Find where the given text appears and provide that cell's center as [x, y] coordinate. 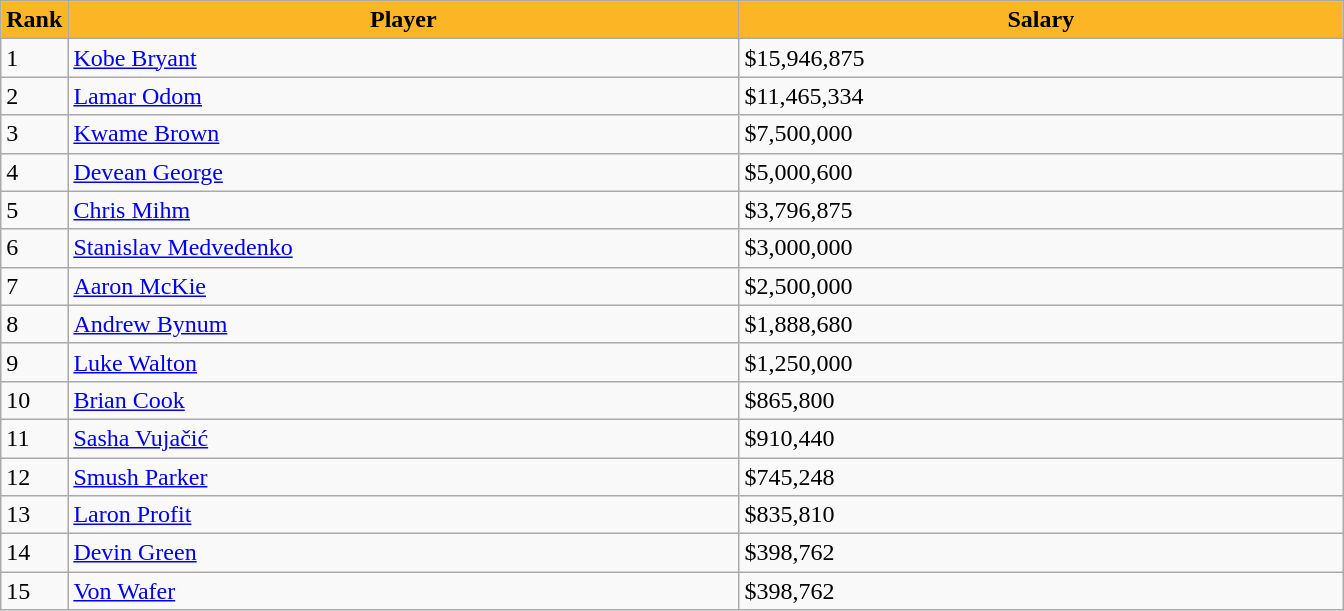
Brian Cook [404, 400]
$865,800 [1041, 400]
Luke Walton [404, 362]
Salary [1041, 20]
$3,796,875 [1041, 210]
Devean George [404, 172]
$15,946,875 [1041, 58]
$3,000,000 [1041, 248]
Sasha Vujačić [404, 438]
Aaron McKie [404, 286]
Rank [34, 20]
6 [34, 248]
14 [34, 553]
Kwame Brown [404, 134]
7 [34, 286]
$835,810 [1041, 515]
8 [34, 324]
5 [34, 210]
$745,248 [1041, 477]
$5,000,600 [1041, 172]
4 [34, 172]
$2,500,000 [1041, 286]
Stanislav Medvedenko [404, 248]
15 [34, 591]
Laron Profit [404, 515]
10 [34, 400]
Player [404, 20]
3 [34, 134]
$7,500,000 [1041, 134]
2 [34, 96]
$910,440 [1041, 438]
Lamar Odom [404, 96]
Chris Mihm [404, 210]
1 [34, 58]
11 [34, 438]
$1,250,000 [1041, 362]
Andrew Bynum [404, 324]
Kobe Bryant [404, 58]
Smush Parker [404, 477]
$11,465,334 [1041, 96]
12 [34, 477]
9 [34, 362]
Von Wafer [404, 591]
$1,888,680 [1041, 324]
Devin Green [404, 553]
13 [34, 515]
